Search for the cell housing the specified text and yield its (X, Y) center coordinate. 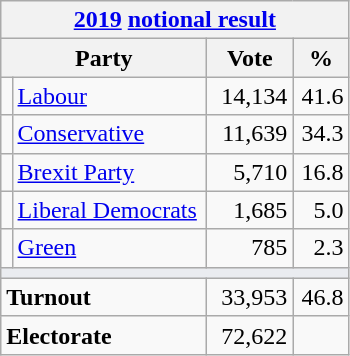
41.6 (321, 96)
5,710 (250, 172)
Conservative (110, 134)
Labour (110, 96)
34.3 (321, 134)
785 (250, 248)
16.8 (321, 172)
2019 notional result (175, 20)
Vote (250, 58)
5.0 (321, 210)
Turnout (104, 297)
Green (110, 248)
Brexit Party (110, 172)
% (321, 58)
14,134 (250, 96)
Electorate (104, 335)
2.3 (321, 248)
33,953 (250, 297)
72,622 (250, 335)
11,639 (250, 134)
Liberal Democrats (110, 210)
46.8 (321, 297)
1,685 (250, 210)
Party (104, 58)
